Provide the (x, y) coordinate of the cell's center where the given text is located.  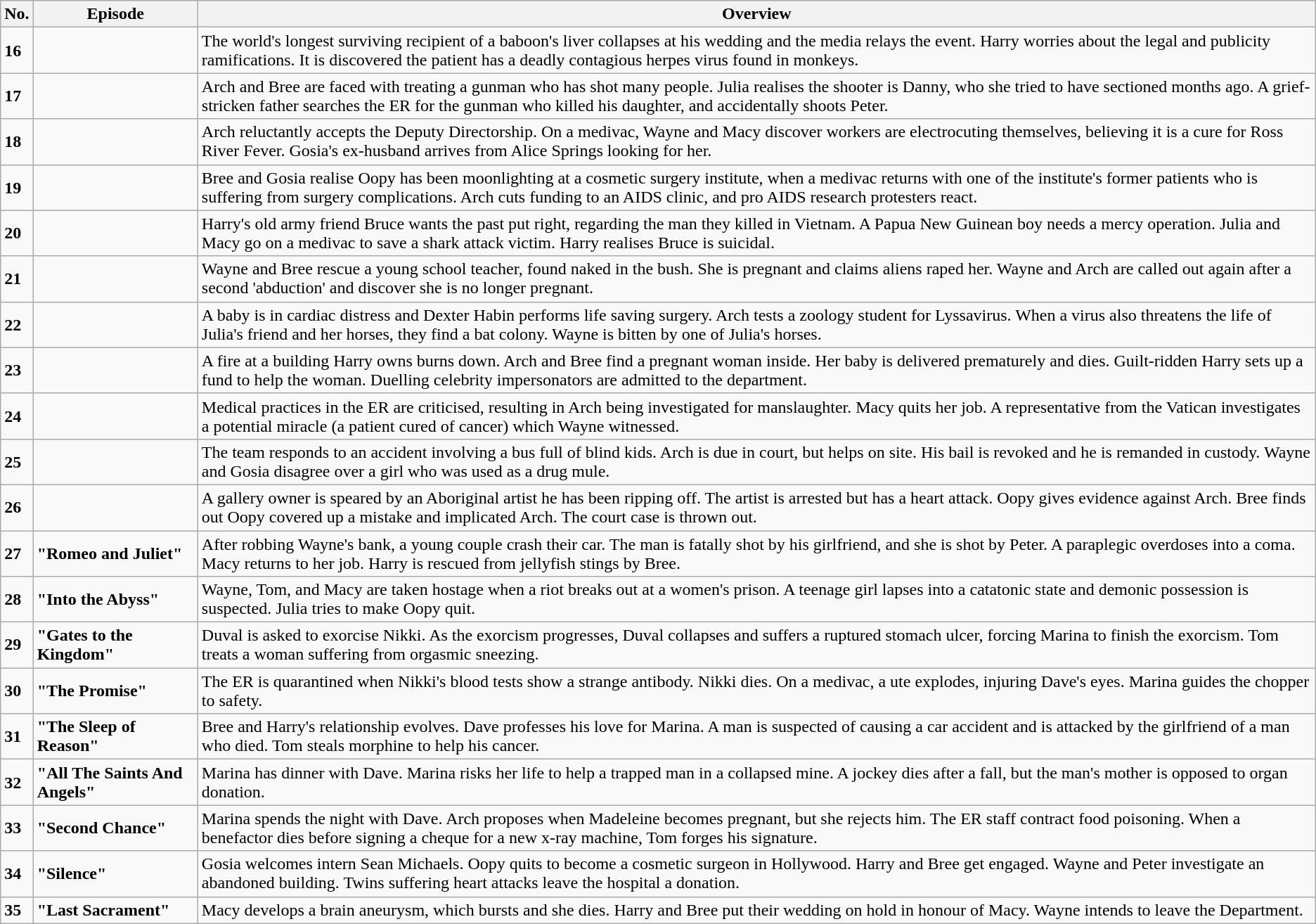
34 (17, 873)
22 (17, 325)
"Second Chance" (115, 828)
32 (17, 782)
26 (17, 508)
23 (17, 370)
30 (17, 691)
19 (17, 187)
28 (17, 599)
16 (17, 51)
"Into the Abyss" (115, 599)
20 (17, 233)
Overview (756, 14)
"Romeo and Juliet" (115, 553)
"Last Sacrament" (115, 910)
25 (17, 461)
27 (17, 553)
21 (17, 278)
"The Promise" (115, 691)
No. (17, 14)
29 (17, 646)
"The Sleep of Reason" (115, 737)
17 (17, 96)
"All The Saints And Angels" (115, 782)
31 (17, 737)
33 (17, 828)
18 (17, 142)
"Silence" (115, 873)
35 (17, 910)
"Gates to the Kingdom" (115, 646)
Episode (115, 14)
24 (17, 416)
